Determine the (x, y) coordinate at the center of the cell enclosing the given text.  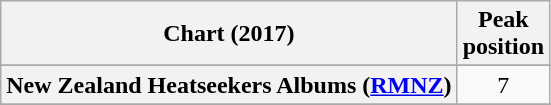
Chart (2017) (229, 34)
New Zealand Heatseekers Albums (RMNZ) (229, 85)
7 (503, 85)
Peak position (503, 34)
